For the text-containing cell, return its midpoint in [X, Y] coordinate format. 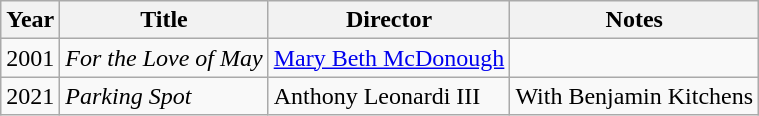
Parking Spot [164, 96]
Mary Beth McDonough [389, 58]
With Benjamin Kitchens [634, 96]
For the Love of May [164, 58]
2001 [30, 58]
Anthony Leonardi III [389, 96]
Director [389, 20]
2021 [30, 96]
Title [164, 20]
Year [30, 20]
Notes [634, 20]
